Find where the given text appears and provide that cell's center as (x, y) coordinate. 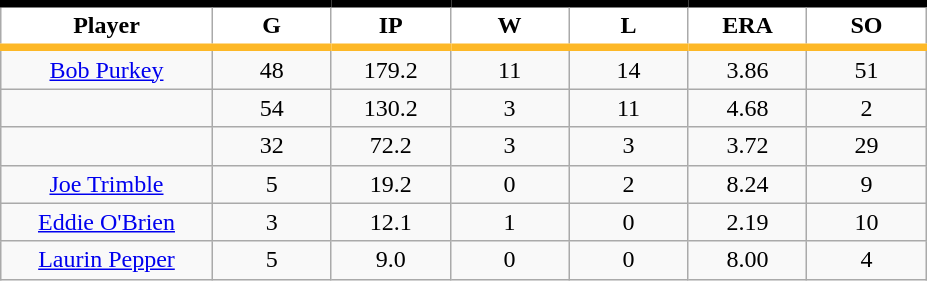
4.68 (748, 108)
3.72 (748, 146)
SO (866, 26)
4 (866, 260)
9.0 (390, 260)
1 (510, 222)
51 (866, 68)
10 (866, 222)
32 (272, 146)
54 (272, 108)
Joe Trimble (106, 184)
29 (866, 146)
19.2 (390, 184)
12.1 (390, 222)
IP (390, 26)
72.2 (390, 146)
Laurin Pepper (106, 260)
G (272, 26)
W (510, 26)
Bob Purkey (106, 68)
179.2 (390, 68)
130.2 (390, 108)
8.00 (748, 260)
Eddie O'Brien (106, 222)
Player (106, 26)
2.19 (748, 222)
L (628, 26)
48 (272, 68)
3.86 (748, 68)
8.24 (748, 184)
9 (866, 184)
ERA (748, 26)
14 (628, 68)
